Return (X, Y) of the center of cell containing provided text 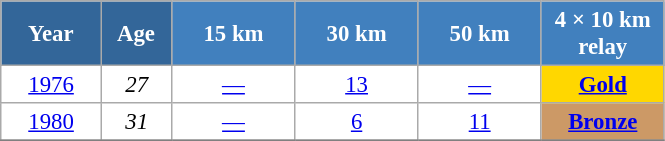
27 (136, 85)
Age (136, 34)
1980 (52, 122)
11 (480, 122)
50 km (480, 34)
Year (52, 34)
31 (136, 122)
13 (356, 85)
6 (356, 122)
1976 (52, 85)
4 × 10 km relay (602, 34)
Gold (602, 85)
30 km (356, 34)
15 km (234, 34)
Bronze (602, 122)
